Locate the cell with the specified text and output its (x, y) center coordinate. 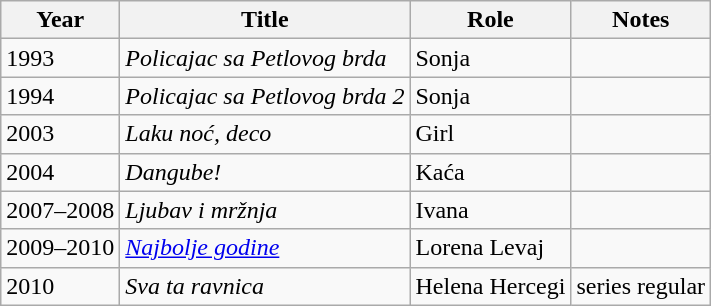
Year (60, 20)
Title (265, 20)
Najbolje godine (265, 248)
Ivana (490, 210)
Sva ta ravnica (265, 286)
Helena Hercegi (490, 286)
2004 (60, 172)
Policajac sa Petlovog brda (265, 58)
2007–2008 (60, 210)
2009–2010 (60, 248)
Ljubav i mržnja (265, 210)
2010 (60, 286)
Dangube! (265, 172)
Lorena Levaj (490, 248)
series regular (641, 286)
Notes (641, 20)
Girl (490, 134)
Laku noć, deco (265, 134)
Kaća (490, 172)
2003 (60, 134)
Policajac sa Petlovog brda 2 (265, 96)
1994 (60, 96)
Role (490, 20)
1993 (60, 58)
